Pinpoint the cell where the given text exists, returning its [X, Y] midpoint coordinate. 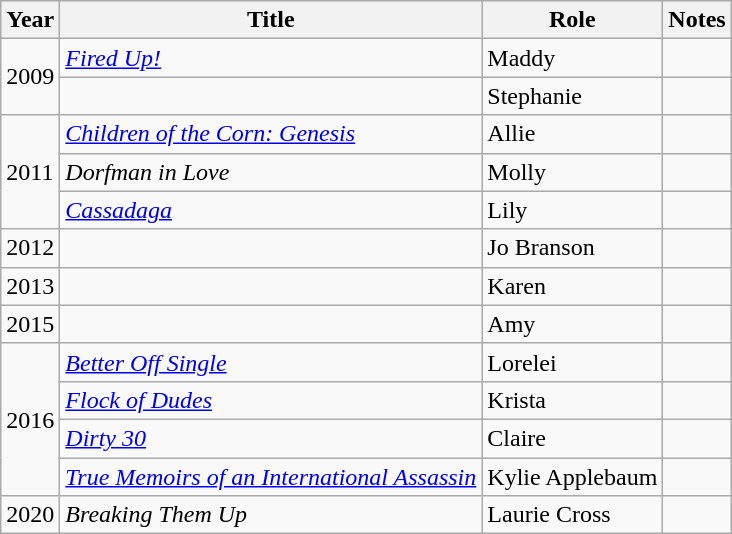
2016 [30, 419]
Lily [572, 210]
Notes [697, 20]
Allie [572, 134]
True Memoirs of an International Assassin [271, 477]
Dirty 30 [271, 438]
Amy [572, 324]
2009 [30, 77]
Flock of Dudes [271, 400]
Jo Branson [572, 248]
Karen [572, 286]
Krista [572, 400]
Role [572, 20]
Kylie Applebaum [572, 477]
Children of the Corn: Genesis [271, 134]
Maddy [572, 58]
2012 [30, 248]
2013 [30, 286]
Dorfman in Love [271, 172]
Lorelei [572, 362]
Stephanie [572, 96]
Year [30, 20]
Fired Up! [271, 58]
2011 [30, 172]
2015 [30, 324]
Claire [572, 438]
2020 [30, 515]
Better Off Single [271, 362]
Cassadaga [271, 210]
Laurie Cross [572, 515]
Title [271, 20]
Molly [572, 172]
Breaking Them Up [271, 515]
